Detect which cell encompasses the target text, then output its (X, Y) center coordinate. 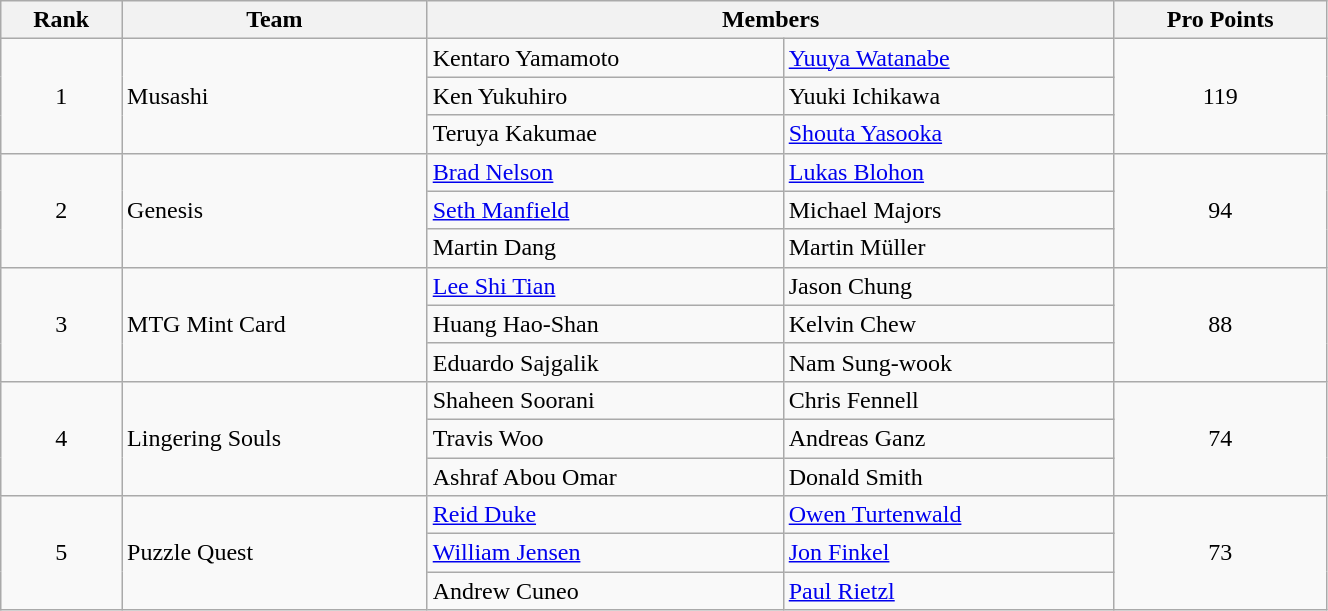
Ken Yukuhiro (605, 96)
Yuuya Watanabe (948, 58)
2 (62, 210)
Lee Shi Tian (605, 286)
Nam Sung-wook (948, 362)
Lukas Blohon (948, 172)
Travis Woo (605, 438)
74 (1220, 438)
88 (1220, 324)
Shouta Yasooka (948, 134)
Shaheen Soorani (605, 400)
William Jensen (605, 553)
Team (275, 20)
Kelvin Chew (948, 324)
Reid Duke (605, 515)
Donald Smith (948, 477)
Eduardo Sajgalik (605, 362)
Huang Hao-Shan (605, 324)
Kentaro Yamamoto (605, 58)
Andreas Ganz (948, 438)
Martin Dang (605, 248)
Owen Turtenwald (948, 515)
4 (62, 438)
Michael Majors (948, 210)
Martin Müller (948, 248)
Members (770, 20)
5 (62, 553)
Lingering Souls (275, 438)
3 (62, 324)
Paul Rietzl (948, 591)
Brad Nelson (605, 172)
Teruya Kakumae (605, 134)
Jason Chung (948, 286)
Seth Manfield (605, 210)
MTG Mint Card (275, 324)
Puzzle Quest (275, 553)
Jon Finkel (948, 553)
Musashi (275, 96)
Chris Fennell (948, 400)
Yuuki Ichikawa (948, 96)
94 (1220, 210)
1 (62, 96)
119 (1220, 96)
73 (1220, 553)
Rank (62, 20)
Andrew Cuneo (605, 591)
Pro Points (1220, 20)
Ashraf Abou Omar (605, 477)
Genesis (275, 210)
